Determine the (x, y) coordinate at the center of the cell enclosing the given text.  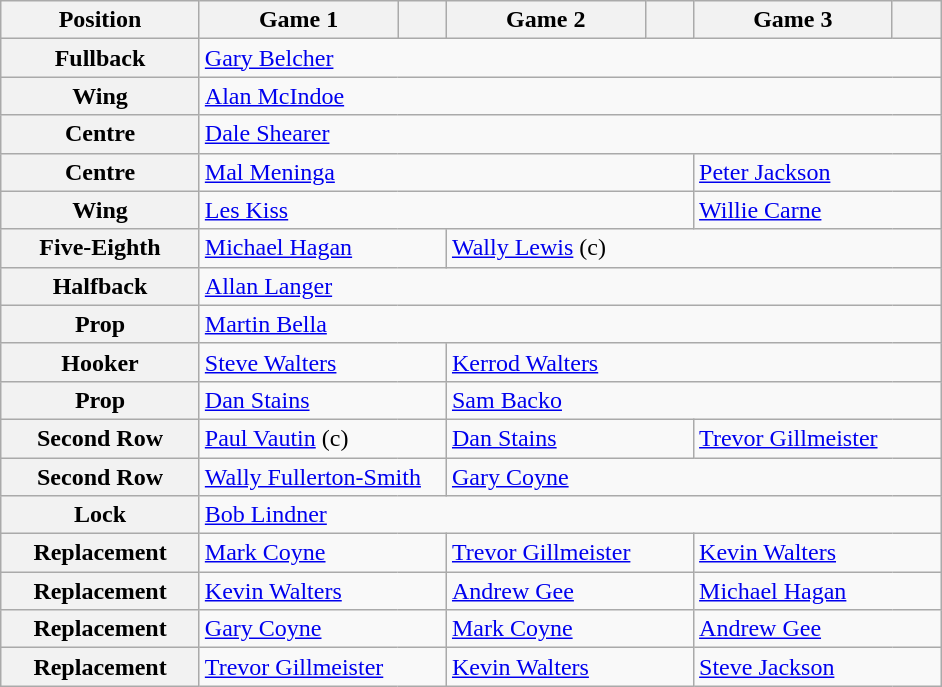
Alan McIndoe (570, 96)
Steve Jackson (818, 667)
Wally Fullerton-Smith (322, 477)
Peter Jackson (818, 172)
Halfback (100, 286)
Fullback (100, 58)
Allan Langer (570, 286)
Paul Vautin (c) (322, 438)
Hooker (100, 362)
Gary Belcher (570, 58)
Kerrod Walters (693, 362)
Martin Bella (570, 324)
Game 2 (546, 20)
Wally Lewis (c) (693, 248)
Willie Carne (818, 210)
Game 3 (794, 20)
Bob Lindner (570, 515)
Dale Shearer (570, 134)
Les Kiss (446, 210)
Steve Walters (322, 362)
Mal Meninga (446, 172)
Game 1 (298, 20)
Sam Backo (693, 400)
Position (100, 20)
Lock (100, 515)
Five-Eighth (100, 248)
